From the cell containing the given text, extract its center point as [x, y] coordinate. 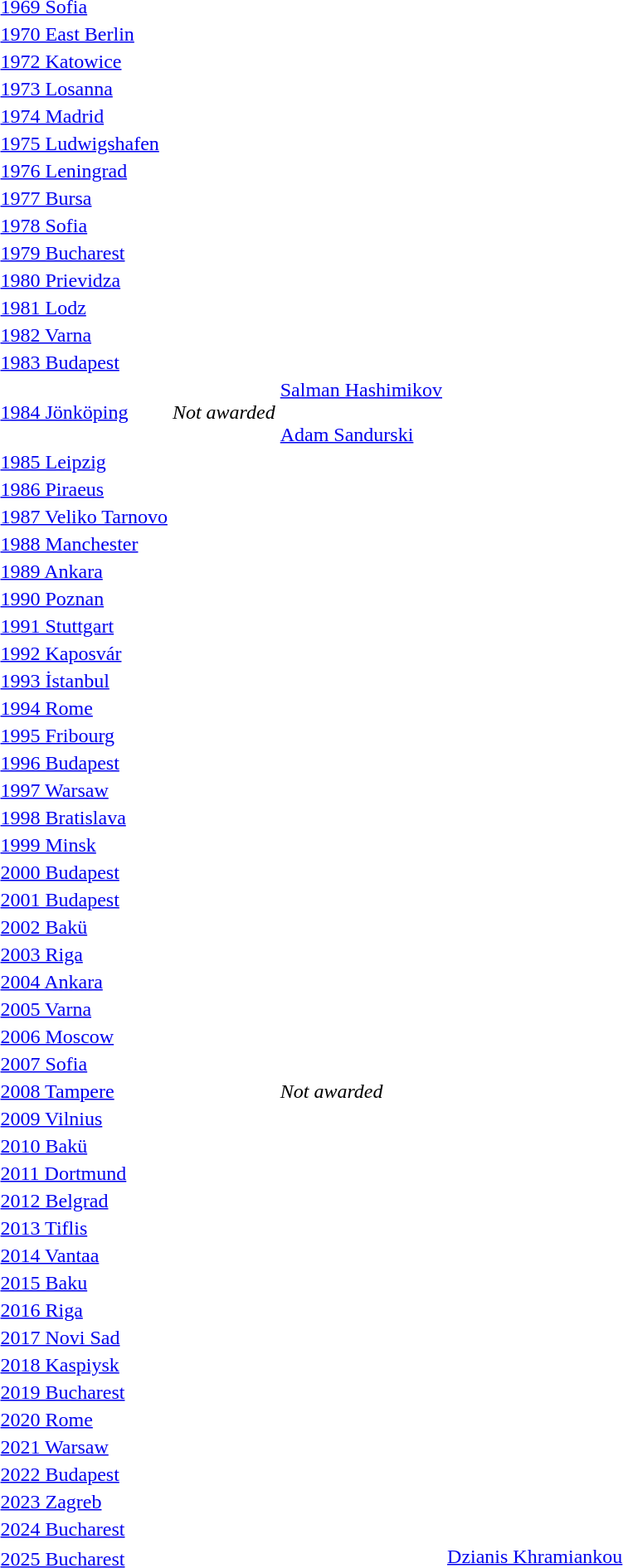
Salman Hashimikov Adam Sandurski [361, 412]
